Capture the cell that displays the provided text and extract its (X, Y) central coordinate. 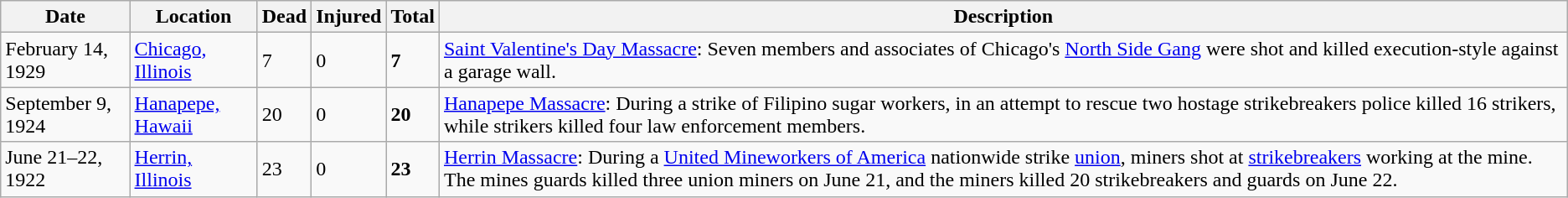
Herrin, Illinois (193, 169)
Injured (348, 17)
September 9, 1924 (65, 114)
Location (193, 17)
Dead (284, 17)
June 21–22, 1922 (65, 169)
Hanapepe, Hawaii (193, 114)
Description (1003, 17)
February 14, 1929 (65, 60)
Chicago, Illinois (193, 60)
Saint Valentine's Day Massacre: Seven members and associates of Chicago's North Side Gang were shot and killed execution-style against a garage wall. (1003, 60)
Date (65, 17)
Total (413, 17)
